Return the (X, Y) coordinate for the center point of the cell that contains the specified text.  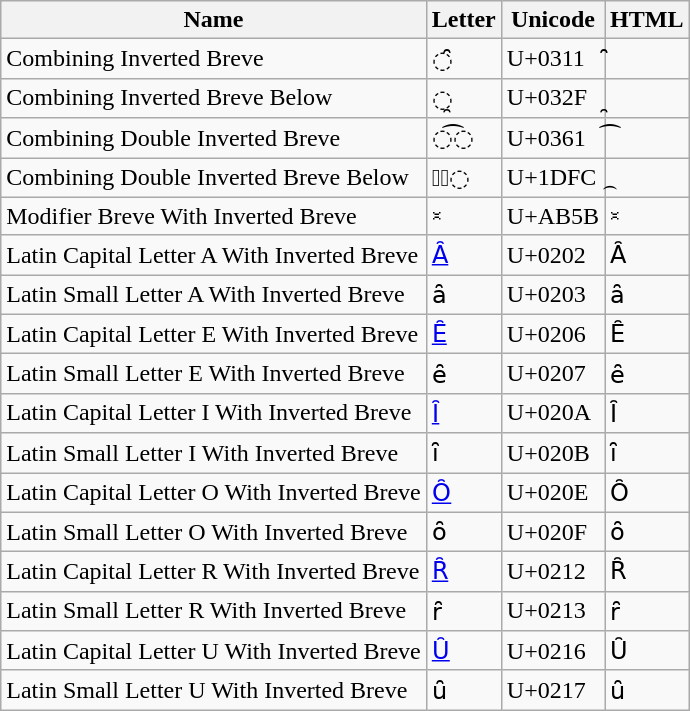
Latin Capital Letter A With Inverted Breve (214, 255)
Latin Capital Letter I With Inverted Breve (214, 413)
U+0207 (552, 374)
Latin Small Letter O With Inverted Breve (214, 532)
U+020E (552, 492)
U+020A (552, 413)
U+0206 (552, 334)
◌̯ (464, 98)
U+0202 (552, 255)
U+0217 (552, 690)
U+0212 (552, 572)
Combining Double Inverted Breve (214, 138)
U+0213 (552, 611)
Combining Inverted Breve (214, 59)
◌᷼◌ (464, 178)
U+1DFC (552, 178)
U+032F (552, 98)
Combining Double Inverted Breve Below (214, 178)
Latin Capital Letter O With Inverted Breve (214, 492)
᷼ (647, 178)
Unicode (552, 20)
Latin Small Letter R With Inverted Breve (214, 611)
Modifier Breve With Inverted Breve (214, 216)
Letter (464, 20)
Combining Inverted Breve Below (214, 98)
̑ (647, 59)
Latin Capital Letter E With Inverted Breve (214, 334)
U+0203 (552, 295)
U+0311 (552, 59)
Latin Small Letter E With Inverted Breve (214, 374)
Latin Capital Letter R With Inverted Breve (214, 572)
U+020F (552, 532)
Latin Capital Letter U With Inverted Breve (214, 651)
◌̑ (464, 59)
͡ (647, 138)
HTML (647, 20)
Latin Small Letter I With Inverted Breve (214, 453)
̯ (647, 98)
Latin Small Letter U With Inverted Breve (214, 690)
U+0216 (552, 651)
Latin Small Letter A With Inverted Breve (214, 295)
U+020B (552, 453)
◌͡◌ (464, 138)
U+AB5B (552, 216)
U+0361 (552, 138)
Name (214, 20)
